Identify which cell holds the provided text, then report its (X, Y) central coordinate. 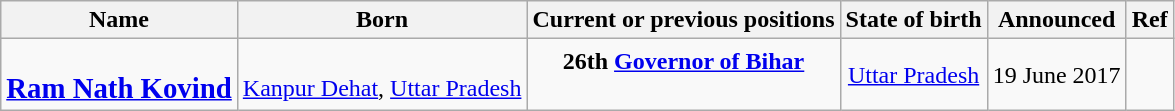
State of birth (914, 20)
Kanpur Dehat, Uttar Pradesh (382, 74)
Ram Nath Kovind (120, 74)
Ref (1150, 20)
Current or previous positions (684, 20)
Born (382, 20)
Name (120, 20)
Uttar Pradesh (914, 74)
26th Governor of Bihar (684, 74)
19 June 2017 (1056, 74)
Announced (1056, 20)
